Return the [x, y] coordinate for the center point of the cell that contains the specified text.  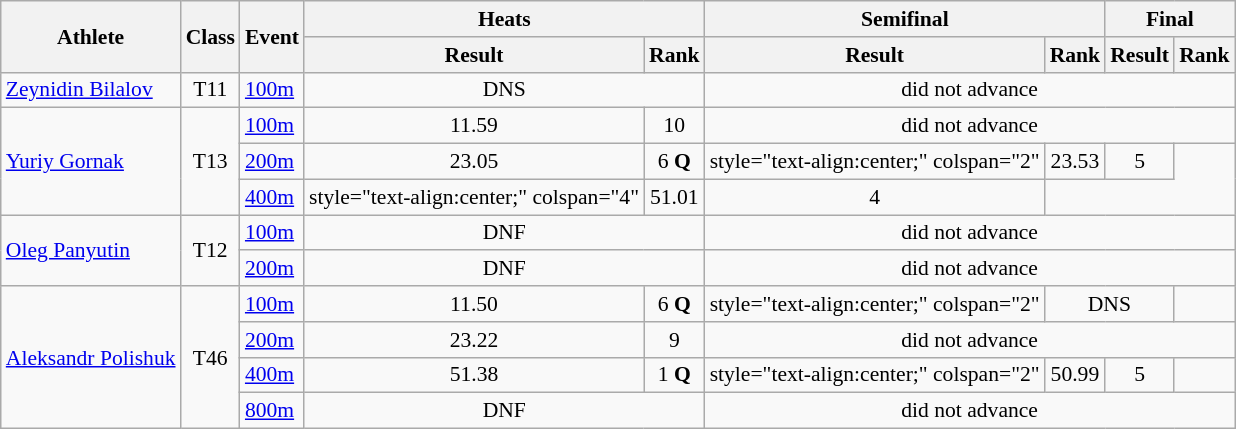
51.01 [674, 197]
Zeynidin Bilalov [91, 90]
T13 [210, 162]
11.50 [474, 304]
Yuriy Gornak [91, 162]
10 [674, 126]
800m [272, 411]
Final [1170, 19]
Aleksandr Polishuk [91, 357]
50.99 [1076, 375]
T46 [210, 357]
T12 [210, 250]
T11 [210, 90]
11.59 [474, 126]
Oleg Panyutin [91, 250]
style="text-align:center;" colspan="4" [474, 197]
Event [272, 36]
23.22 [474, 340]
Class [210, 36]
9 [674, 340]
23.05 [474, 162]
23.53 [1076, 162]
Athlete [91, 36]
Heats [504, 19]
51.38 [474, 375]
Semifinal [906, 19]
1 Q [674, 375]
4 [875, 197]
